Scan for the cell matching the given text and deliver its [X, Y] coordinate at center. 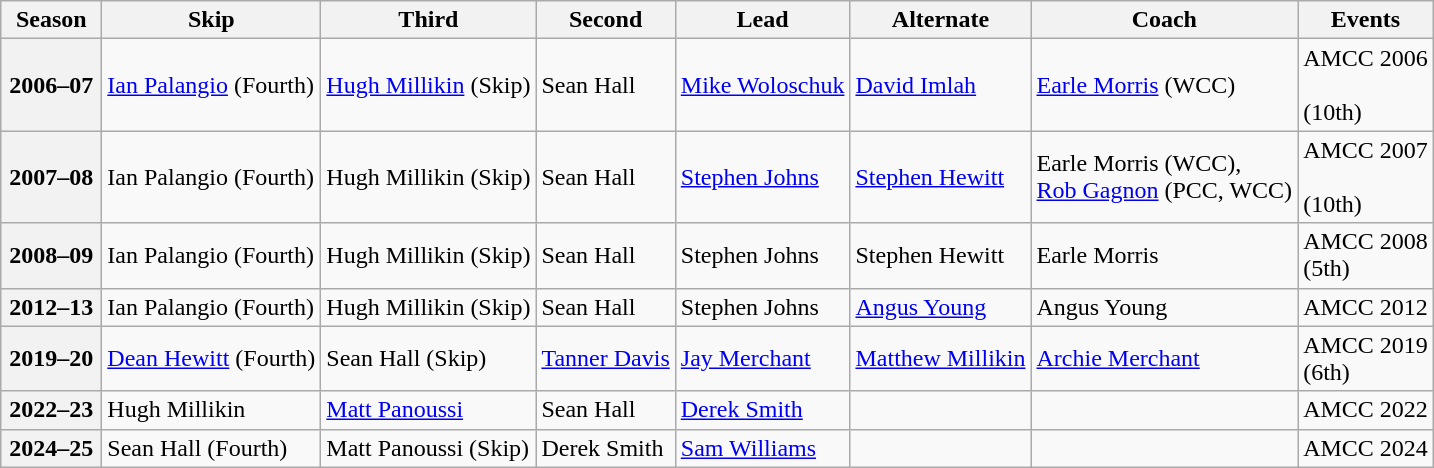
AMCC 2006 (10th) [1366, 85]
2022–23 [52, 410]
Matthew Millikin [940, 358]
2006–07 [52, 85]
Earle Morris [1164, 256]
Tanner Davis [606, 358]
2007–08 [52, 177]
Events [1366, 20]
Season [52, 20]
AMCC 2008 (5th) [1366, 256]
Matt Panoussi (Skip) [428, 448]
AMCC 2022 [1366, 410]
Sean Hall (Skip) [428, 358]
Third [428, 20]
Mike Woloschuk [762, 85]
Earle Morris (WCC),Rob Gagnon (PCC, WCC) [1164, 177]
Jay Merchant [762, 358]
AMCC 2019 (6th) [1366, 358]
Dean Hewitt (Fourth) [212, 358]
Matt Panoussi [428, 410]
Sam Williams [762, 448]
AMCC 2024 [1366, 448]
Alternate [940, 20]
Earle Morris (WCC) [1164, 85]
Hugh Millikin [212, 410]
AMCC 2012 [1366, 307]
Archie Merchant [1164, 358]
Second [606, 20]
Lead [762, 20]
Skip [212, 20]
2024–25 [52, 448]
Sean Hall (Fourth) [212, 448]
David Imlah [940, 85]
2019–20 [52, 358]
2008–09 [52, 256]
Coach [1164, 20]
AMCC 2007 (10th) [1366, 177]
2012–13 [52, 307]
